Output the (x, y) coordinate of the center of the cell containing the given text.  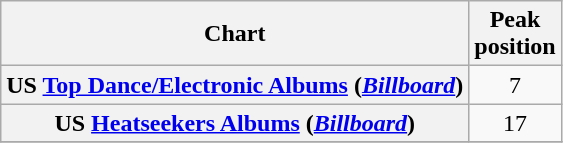
7 (515, 85)
Chart (235, 34)
US Heatseekers Albums (Billboard) (235, 123)
17 (515, 123)
Peakposition (515, 34)
US Top Dance/Electronic Albums (Billboard) (235, 85)
